Locate the cell with the specified text and output its [X, Y] center coordinate. 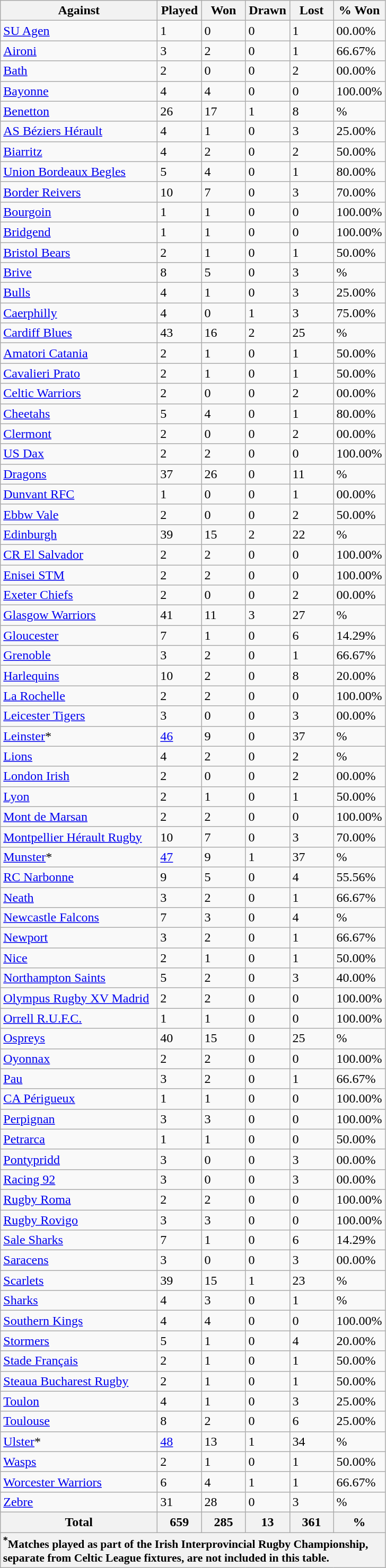
La Rochelle [79, 696]
Dragons [79, 474]
17 [224, 111]
Leinster* [79, 736]
Bayonne [79, 91]
40 [179, 1038]
Union Bordeaux Begles [79, 172]
Olympus Rugby XV Madrid [79, 998]
Nice [79, 958]
Sale Sharks [79, 1240]
London Irish [79, 776]
% Won [359, 11]
Drawn [267, 11]
Ospreys [79, 1038]
Total [79, 1522]
Glasgow Warriors [79, 615]
Amatori Catania [79, 353]
Rugby Rovigo [79, 1220]
Pontypridd [79, 1159]
Biarritz [79, 151]
Petrarca [79, 1139]
Gloucester [79, 635]
Steaua Bucharest Rugby [79, 1381]
31 [179, 1502]
Brive [79, 273]
41 [179, 615]
Munster* [79, 857]
Edinburgh [79, 534]
Racing 92 [79, 1179]
285 [224, 1522]
Orrell R.U.F.C. [79, 1018]
Dunvant RFC [79, 494]
Neath [79, 898]
Perpignan [79, 1119]
RC Narbonne [79, 877]
Mont de Marsan [79, 817]
Benetton [79, 111]
Saracens [79, 1260]
Wasps [79, 1462]
Bulls [79, 293]
Celtic Warriors [79, 393]
46 [179, 736]
Northampton Saints [79, 978]
Ebbw Vale [79, 514]
Montpellier Hérault Rugby [79, 837]
28 [224, 1502]
16 [224, 333]
Harlequins [79, 676]
US Dax [79, 454]
Grenoble [79, 656]
47 [179, 857]
Bristol Bears [79, 253]
Leicester Tigers [79, 716]
AS Béziers Hérault [79, 131]
Cavalieri Prato [79, 373]
Bath [79, 71]
75.00% [359, 313]
Bourgoin [79, 212]
43 [179, 333]
Scarlets [79, 1280]
48 [179, 1441]
Toulon [79, 1401]
Oyonnax [79, 1059]
Toulouse [79, 1421]
Enisei STM [79, 575]
Against [79, 11]
Bridgend [79, 232]
659 [179, 1522]
CA Périgueux [79, 1099]
Lions [79, 756]
27 [312, 615]
Newcastle Falcons [79, 918]
Aironi [79, 51]
361 [312, 1522]
Clermont [79, 434]
Lost [312, 11]
Caerphilly [79, 313]
*Matches played as part of the Irish Interprovincial Rugby Championship, separate from Celtic League fixtures, are not included in this table. [193, 1551]
Southern Kings [79, 1321]
SU Agen [79, 31]
Lyon [79, 796]
23 [312, 1280]
Ulster* [79, 1441]
Cheetahs [79, 414]
Exeter Chiefs [79, 595]
Newport [79, 938]
Pau [79, 1079]
55.56% [359, 877]
Border Reivers [79, 192]
22 [312, 534]
Zebre [79, 1502]
CR El Salvador [79, 554]
40.00% [359, 978]
Played [179, 11]
Cardiff Blues [79, 333]
Stade Français [79, 1361]
Sharks [79, 1301]
Won [224, 11]
34 [312, 1441]
Worcester Warriors [79, 1482]
Rugby Roma [79, 1199]
Stormers [79, 1341]
